Find where the given text appears and provide that cell's center as (X, Y) coordinate. 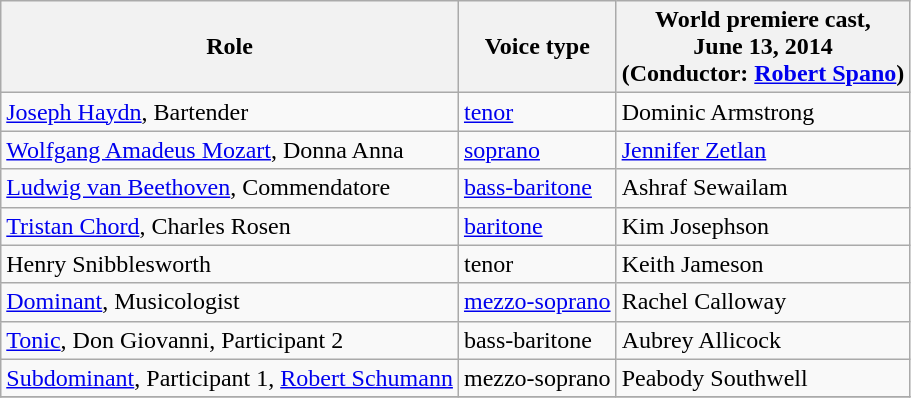
Wolfgang Amadeus Mozart, Donna Anna (230, 150)
Rachel Calloway (763, 302)
Tonic, Don Giovanni, Participant 2 (230, 340)
Dominant, Musicologist (230, 302)
baritone (537, 226)
Henry Snibblesworth (230, 264)
Joseph Haydn, Bartender (230, 112)
Subdominant, Participant 1, Robert Schumann (230, 378)
soprano (537, 150)
Jennifer Zetlan (763, 150)
Peabody Southwell (763, 378)
World premiere cast,June 13, 2014(Conductor: Robert Spano) (763, 47)
Ludwig van Beethoven, Commendatore (230, 188)
Role (230, 47)
Voice type (537, 47)
Keith Jameson (763, 264)
Dominic Armstrong (763, 112)
Aubrey Allicock (763, 340)
Tristan Chord, Charles Rosen (230, 226)
Kim Josephson (763, 226)
Ashraf Sewailam (763, 188)
